For the text-containing cell, return its midpoint in (x, y) coordinate format. 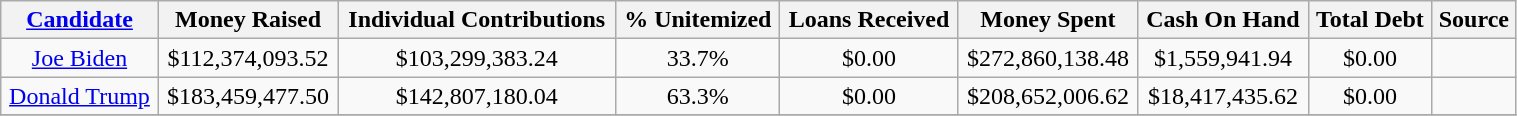
Loans Received (869, 20)
Donald Trump (80, 96)
$208,652,006.62 (1048, 96)
Cash On Hand (1224, 20)
Individual Contributions (477, 20)
$112,374,093.52 (248, 58)
Source (1474, 20)
33.7% (698, 58)
% Unitemized (698, 20)
$272,860,138.48 (1048, 58)
Money Spent (1048, 20)
Candidate (80, 20)
63.3% (698, 96)
$142,807,180.04 (477, 96)
Money Raised (248, 20)
$183,459,477.50 (248, 96)
$1,559,941.94 (1224, 58)
Total Debt (1370, 20)
$18,417,435.62 (1224, 96)
$103,299,383.24 (477, 58)
Joe Biden (80, 58)
